Return the (X, Y) coordinate for the center point of the cell that contains the specified text.  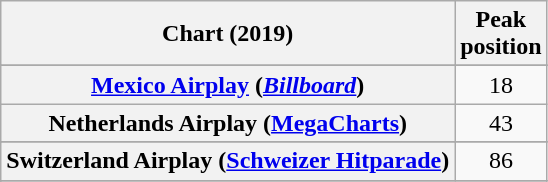
Switzerland Airplay (Schweizer Hitparade) (228, 161)
Peakposition (501, 34)
Netherlands Airplay (MegaCharts) (228, 123)
43 (501, 123)
18 (501, 85)
86 (501, 161)
Chart (2019) (228, 34)
Mexico Airplay (Billboard) (228, 85)
